For the text-containing cell, return its midpoint in (X, Y) coordinate format. 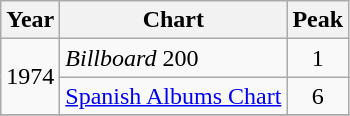
Peak (318, 20)
1 (318, 58)
Year (30, 20)
1974 (30, 77)
Billboard 200 (174, 58)
6 (318, 96)
Chart (174, 20)
Spanish Albums Chart (174, 96)
